Locate the cell with the specified text and output its [x, y] center coordinate. 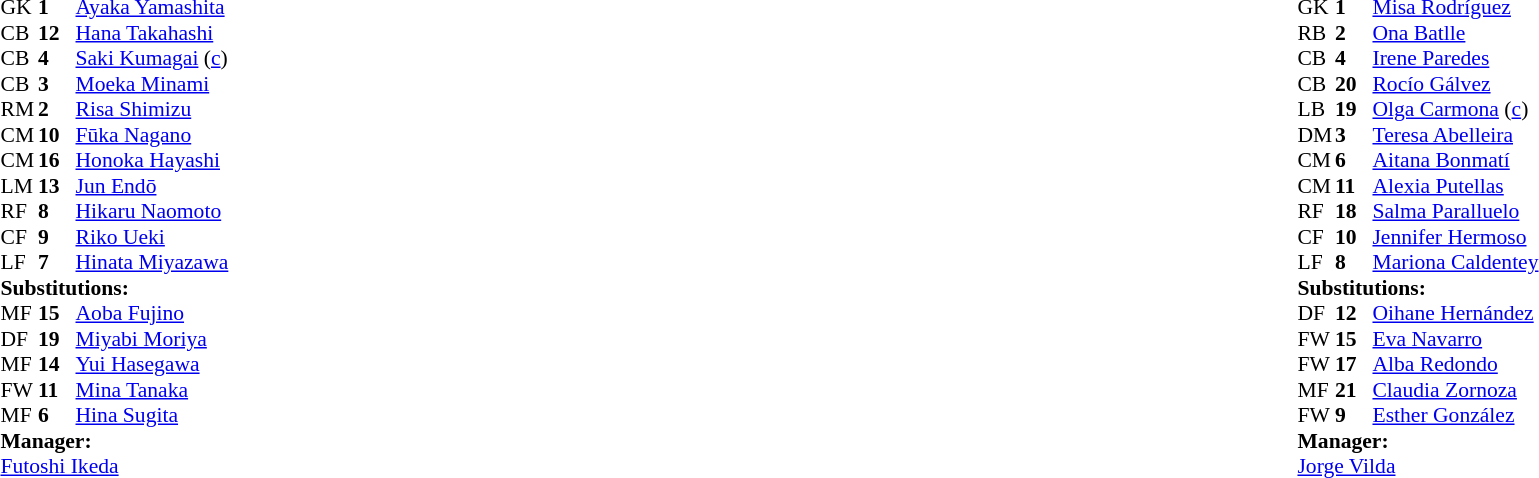
LM [19, 186]
Teresa Abelleira [1455, 135]
17 [1354, 365]
Oihane Hernández [1455, 313]
Hina Sugita [152, 415]
DM [1316, 135]
Honoka Hayashi [152, 161]
Jun Endō [152, 186]
21 [1354, 390]
Mariona Caldentey [1455, 263]
Riko Ueki [152, 237]
Rocío Gálvez [1455, 84]
Moeka Minami [152, 84]
Irene Paredes [1455, 59]
Eva Navarro [1455, 339]
Esther González [1455, 415]
Jennifer Hermoso [1455, 237]
Hinata Miyazawa [152, 263]
Saki Kumagai (c) [152, 59]
Risa Shimizu [152, 109]
Claudia Zornoza [1455, 390]
Alexia Putellas [1455, 186]
Salma Paralluelo [1455, 211]
7 [57, 263]
RM [19, 109]
Hana Takahashi [152, 33]
16 [57, 161]
Mina Tanaka [152, 390]
LB [1316, 109]
Hikaru Naomoto [152, 211]
14 [57, 365]
Aoba Fujino [152, 313]
Ona Batlle [1455, 33]
Aitana Bonmatí [1455, 161]
Fūka Nagano [152, 135]
Olga Carmona (c) [1455, 109]
18 [1354, 211]
RB [1316, 33]
Alba Redondo [1455, 365]
Yui Hasegawa [152, 365]
13 [57, 186]
Miyabi Moriya [152, 339]
20 [1354, 84]
